Identify which cell holds the provided text, then report its [x, y] central coordinate. 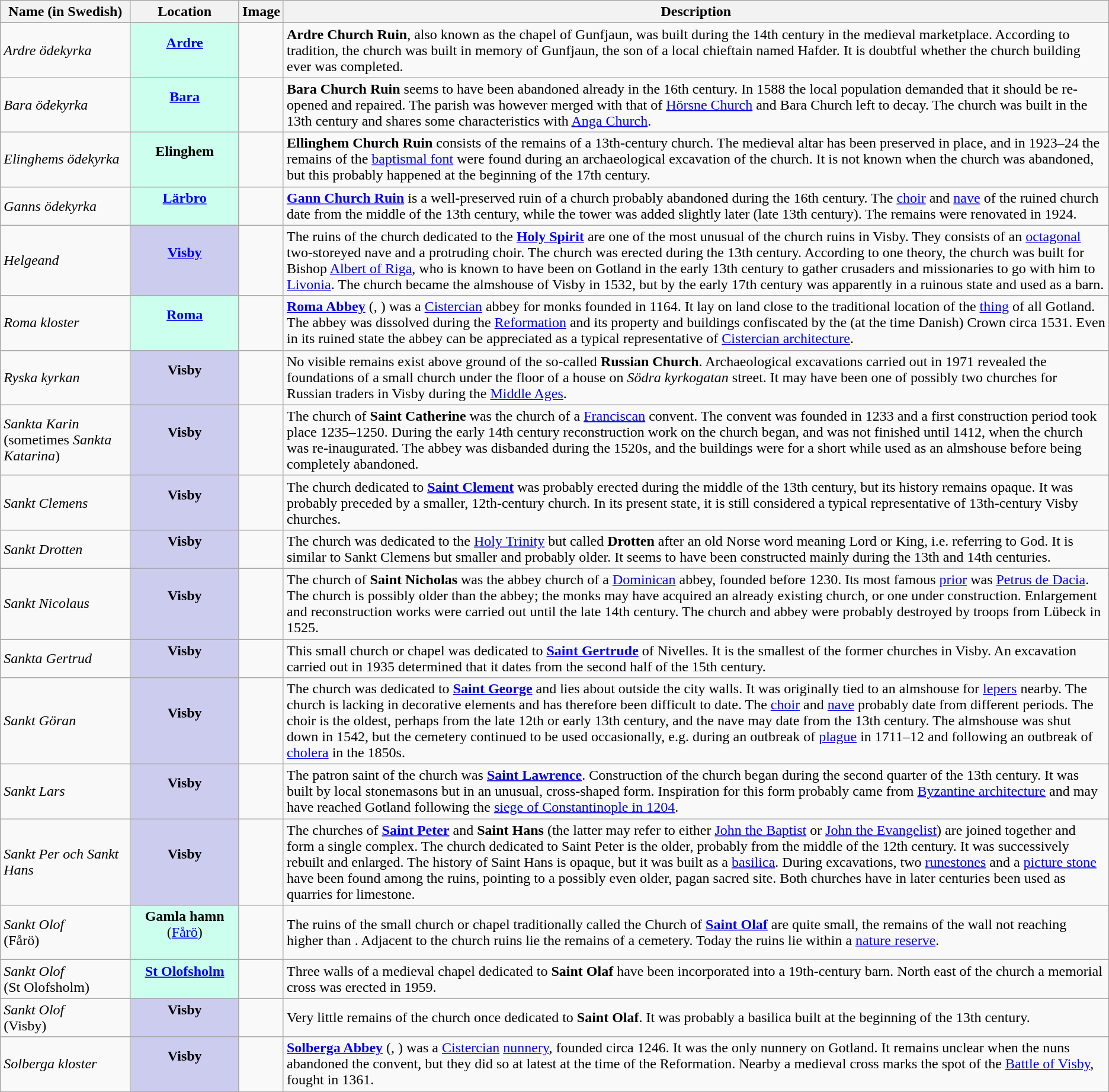
Bara [185, 105]
Description [695, 12]
Sankt Per och Sankt Hans [65, 862]
Sankta Karin (sometimes Sankta Katarina) [65, 440]
Bara ödekyrka [65, 105]
Elinghem [185, 159]
Lärbro [185, 206]
Sankt Olof (St Olofsholm) [65, 979]
Sankt Nicolaus [65, 603]
Image [261, 12]
Gamla hamn (Fårö) [185, 933]
Location [185, 12]
Elinghems ödekyrka [65, 159]
Sankt Drotten [65, 549]
Sankt Lars [65, 792]
Sankta Gertrud [65, 658]
Sankt Olof (Fårö) [65, 933]
Name (in Swedish) [65, 12]
Roma kloster [65, 323]
Ganns ödekyrka [65, 206]
Ardre ödekyrka [65, 50]
Sankt Göran [65, 721]
Solberga kloster [65, 1064]
Helgeand [65, 261]
Ardre [185, 50]
Sankt Olof (Visby) [65, 1018]
Ryska kyrkan [65, 377]
Sankt Clemens [65, 502]
Very little remains of the church once dedicated to Saint Olaf. It was probably a basilica built at the beginning of the 13th century. [695, 1018]
St Olofsholm [185, 979]
Roma [185, 323]
